Scan for the cell matching the given text and deliver its [x, y] coordinate at center. 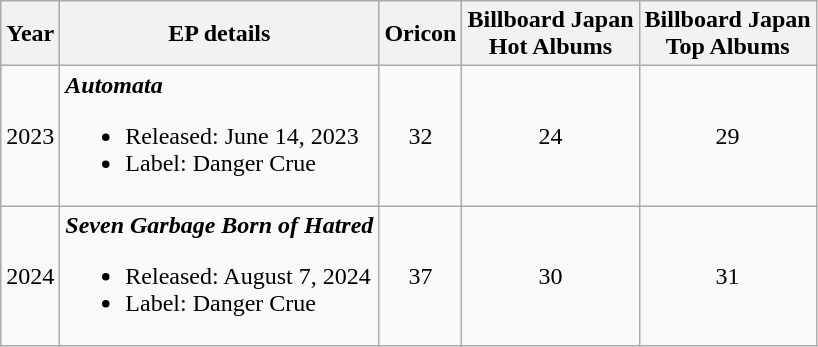
29 [728, 136]
32 [420, 136]
2024 [30, 276]
37 [420, 276]
2023 [30, 136]
31 [728, 276]
Seven Garbage Born of HatredReleased: August 7, 2024Label: Danger Crue [220, 276]
EP details [220, 34]
Oricon [420, 34]
24 [550, 136]
AutomataReleased: June 14, 2023Label: Danger Crue [220, 136]
Billboard JapanTop Albums [728, 34]
Year [30, 34]
30 [550, 276]
Billboard JapanHot Albums [550, 34]
